Search for the cell housing the specified text and yield its (X, Y) center coordinate. 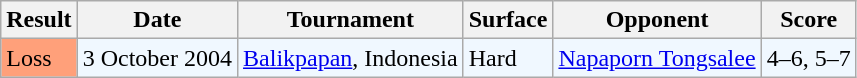
Date (157, 20)
Surface (508, 20)
3 October 2004 (157, 58)
Napaporn Tongsalee (657, 58)
Balikpapan, Indonesia (351, 58)
Loss (39, 58)
Tournament (351, 20)
Score (808, 20)
Result (39, 20)
4–6, 5–7 (808, 58)
Hard (508, 58)
Opponent (657, 20)
